Return the [X, Y] coordinate for the center point of the cell that contains the specified text.  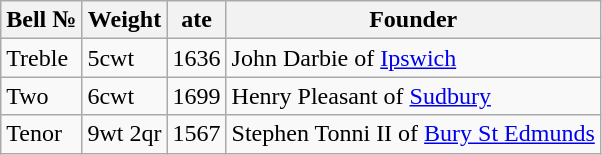
9wt 2qr [124, 134]
Bell № [42, 20]
Henry Pleasant of Sudbury [413, 96]
Tenor [42, 134]
5cwt [124, 58]
1567 [196, 134]
Founder [413, 20]
Weight [124, 20]
Two [42, 96]
Stephen Tonni II of Bury St Edmunds [413, 134]
ate [196, 20]
1636 [196, 58]
6cwt [124, 96]
John Darbie of Ipswich [413, 58]
1699 [196, 96]
Treble [42, 58]
